Output the [X, Y] coordinate of the center of the cell containing the given text.  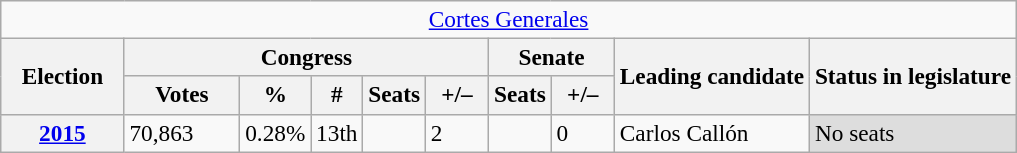
2015 [62, 133]
70,863 [182, 133]
Votes [182, 95]
2 [456, 133]
0 [582, 133]
Leading candidate [712, 76]
# [337, 95]
No seats [914, 133]
% [276, 95]
Status in legislature [914, 76]
Election [62, 76]
Congress [306, 57]
0.28% [276, 133]
Senate [552, 57]
Cortes Generales [509, 19]
Carlos Callón [712, 133]
13th [337, 133]
